For the text-containing cell, return its midpoint in [X, Y] coordinate format. 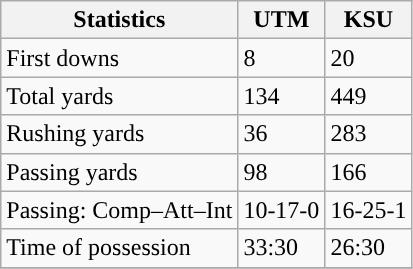
283 [368, 134]
36 [282, 134]
Total yards [120, 96]
Time of possession [120, 248]
98 [282, 172]
449 [368, 96]
UTM [282, 20]
Rushing yards [120, 134]
Passing yards [120, 172]
Statistics [120, 20]
First downs [120, 58]
16-25-1 [368, 210]
8 [282, 58]
166 [368, 172]
KSU [368, 20]
Passing: Comp–Att–Int [120, 210]
33:30 [282, 248]
134 [282, 96]
26:30 [368, 248]
20 [368, 58]
10-17-0 [282, 210]
